Return (x, y) of the center of cell containing provided text 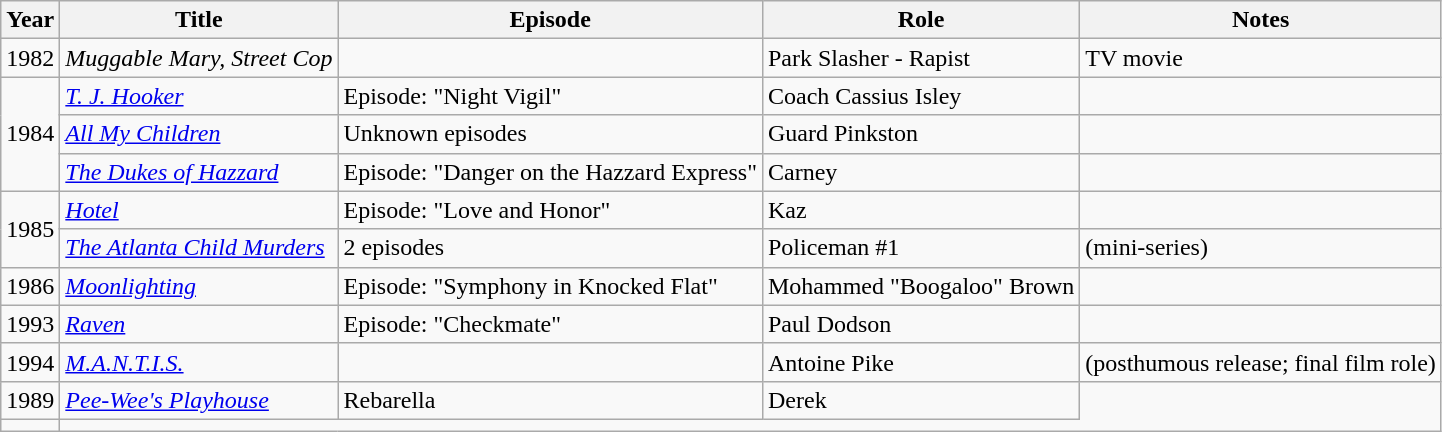
Episode: "Love and Honor" (550, 210)
Rebarella (550, 400)
Derek (920, 400)
Year (30, 20)
Notes (1261, 20)
TV movie (1261, 58)
M.A.N.T.I.S. (199, 362)
Episode: "Danger on the Hazzard Express" (550, 172)
Hotel (199, 210)
Park Slasher - Rapist (920, 58)
Episode: "Checkmate" (550, 324)
1982 (30, 58)
All My Children (199, 134)
Guard Pinkston (920, 134)
Episode: "Symphony in Knocked Flat" (550, 286)
Unknown episodes (550, 134)
(posthumous release; final film role) (1261, 362)
Episode: "Night Vigil" (550, 96)
1985 (30, 229)
(mini-series) (1261, 248)
Coach Cassius Isley (920, 96)
The Dukes of Hazzard (199, 172)
Antoine Pike (920, 362)
1994 (30, 362)
Raven (199, 324)
The Atlanta Child Murders (199, 248)
Kaz (920, 210)
1993 (30, 324)
Mohammed "Boogaloo" Brown (920, 286)
Carney (920, 172)
2 episodes (550, 248)
Moonlighting (199, 286)
1989 (30, 400)
Role (920, 20)
Policeman #1 (920, 248)
Episode (550, 20)
Muggable Mary, Street Cop (199, 58)
1984 (30, 134)
Paul Dodson (920, 324)
T. J. Hooker (199, 96)
1986 (30, 286)
Title (199, 20)
Pee-Wee's Playhouse (199, 400)
